Scan for the cell matching the given text and deliver its (x, y) coordinate at center. 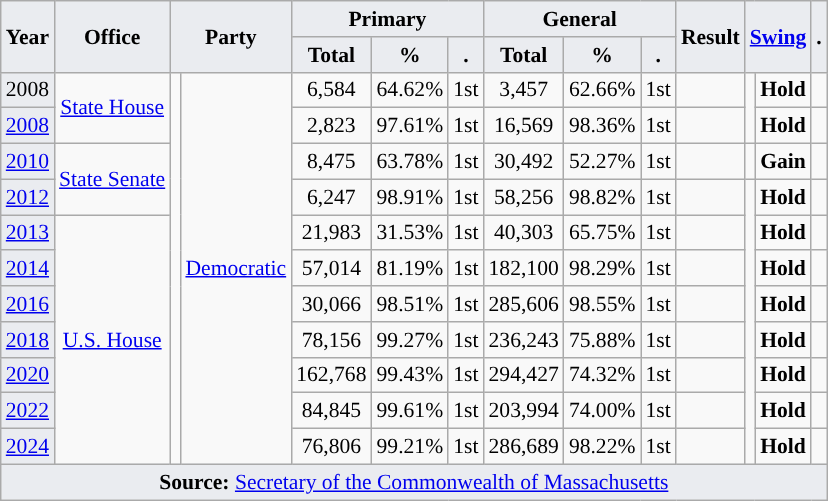
64.62% (410, 90)
Party (230, 36)
98.82% (602, 197)
U.S. House (112, 340)
285,606 (524, 304)
81.19% (410, 269)
57,014 (331, 269)
Source: Secretary of the Commonwealth of Massachusetts (414, 482)
2018 (28, 340)
3,457 (524, 90)
8,475 (331, 162)
75.88% (602, 340)
Gain (783, 162)
162,768 (331, 375)
182,100 (524, 269)
99.21% (410, 447)
2013 (28, 233)
58,256 (524, 197)
65.75% (602, 233)
2024 (28, 447)
40,303 (524, 233)
2010 (28, 162)
236,243 (524, 340)
99.27% (410, 340)
31.53% (410, 233)
52.27% (602, 162)
16,569 (524, 126)
2012 (28, 197)
State Senate (112, 180)
98.91% (410, 197)
74.00% (602, 411)
General (580, 19)
98.22% (602, 447)
Result (710, 36)
98.51% (410, 304)
76,806 (331, 447)
62.66% (602, 90)
2020 (28, 375)
99.43% (410, 375)
63.78% (410, 162)
Year (28, 36)
2016 (28, 304)
2014 (28, 269)
98.36% (602, 126)
30,492 (524, 162)
Primary (387, 19)
74.32% (602, 375)
Office (112, 36)
2022 (28, 411)
2,823 (331, 126)
21,983 (331, 233)
Democratic (236, 268)
294,427 (524, 375)
Swing (778, 36)
98.29% (602, 269)
97.61% (410, 126)
203,994 (524, 411)
84,845 (331, 411)
6,247 (331, 197)
6,584 (331, 90)
98.55% (602, 304)
99.61% (410, 411)
78,156 (331, 340)
State House (112, 108)
286,689 (524, 447)
30,066 (331, 304)
